Determine the [x, y] coordinate at the center of the cell enclosing the given text.  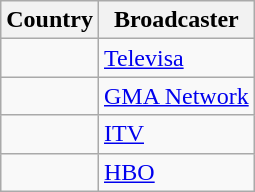
Country [50, 20]
HBO [176, 172]
ITV [176, 134]
GMA Network [176, 96]
Televisa [176, 58]
Broadcaster [176, 20]
